Capture the cell that displays the provided text and extract its [X, Y] central coordinate. 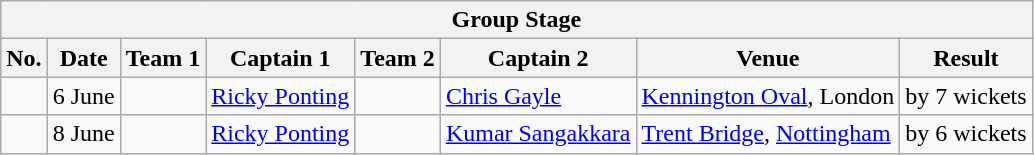
Kumar Sangakkara [538, 134]
Group Stage [516, 20]
Chris Gayle [538, 96]
by 7 wickets [966, 96]
8 June [84, 134]
Trent Bridge, Nottingham [768, 134]
Venue [768, 58]
Team 1 [163, 58]
Result [966, 58]
Team 2 [398, 58]
Kennington Oval, London [768, 96]
Date [84, 58]
Captain 2 [538, 58]
No. [24, 58]
by 6 wickets [966, 134]
6 June [84, 96]
Captain 1 [280, 58]
